Locate the cell with the specified text and output its (X, Y) center coordinate. 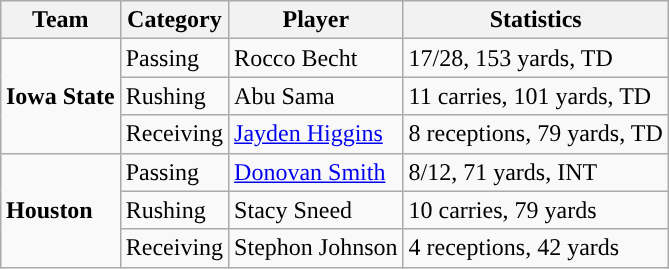
Jayden Higgins (316, 134)
Iowa State (60, 96)
Donovan Smith (316, 172)
10 carries, 79 yards (536, 210)
Category (174, 20)
17/28, 153 yards, TD (536, 58)
Rocco Becht (316, 58)
Stacy Sneed (316, 210)
4 receptions, 42 yards (536, 248)
Statistics (536, 20)
8 receptions, 79 yards, TD (536, 134)
11 carries, 101 yards, TD (536, 96)
Houston (60, 210)
Team (60, 20)
8/12, 71 yards, INT (536, 172)
Abu Sama (316, 96)
Player (316, 20)
Stephon Johnson (316, 248)
